Search for the cell housing the specified text and yield its [x, y] center coordinate. 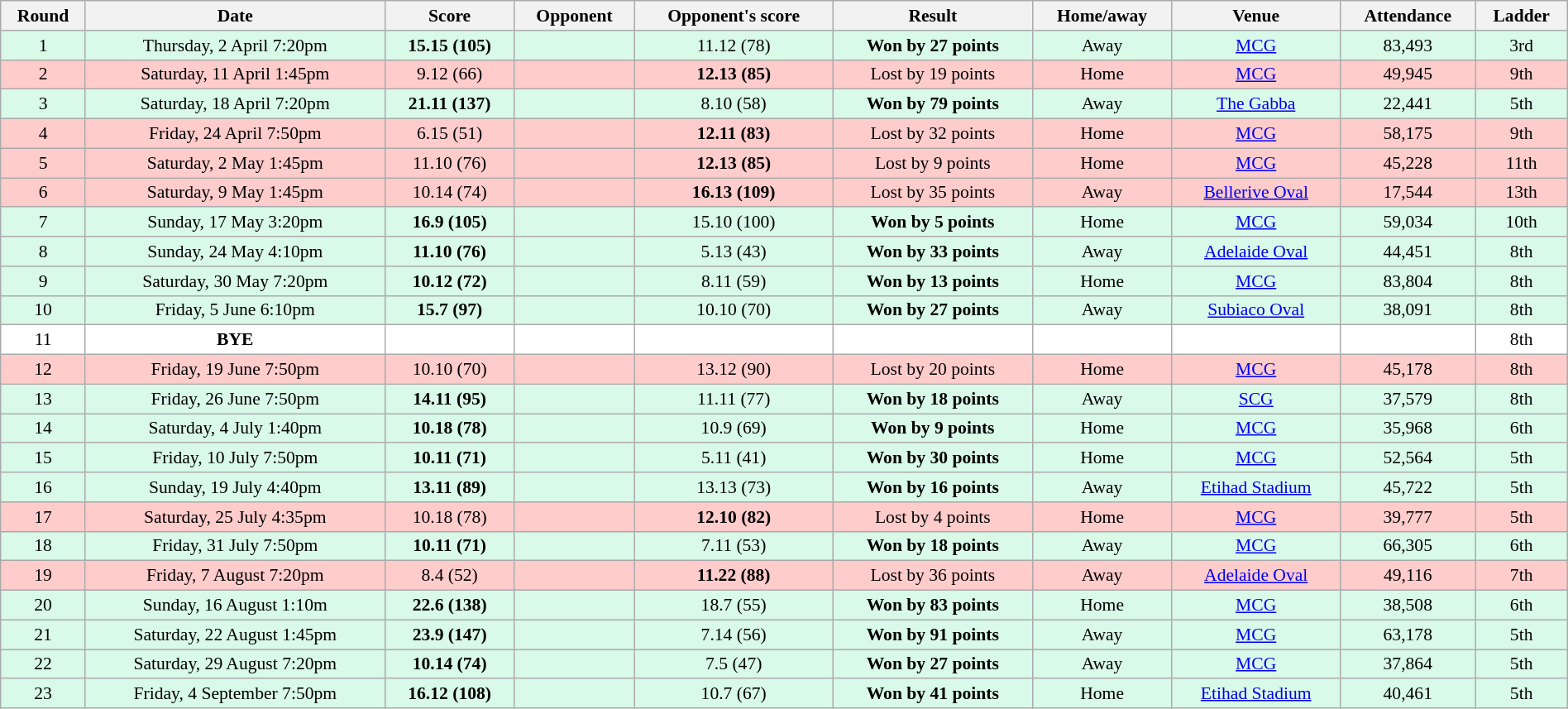
Won by 41 points [933, 694]
10.12 (72) [450, 281]
Saturday, 11 April 1:45pm [235, 74]
Saturday, 9 May 1:45pm [235, 193]
10.9 (69) [734, 429]
Won by 16 points [933, 487]
14 [43, 429]
11.22 (88) [734, 576]
52,564 [1408, 458]
Result [933, 16]
22,441 [1408, 104]
Saturday, 18 April 7:20pm [235, 104]
Friday, 26 June 7:50pm [235, 399]
Ladder [1522, 16]
18.7 (55) [734, 606]
20 [43, 606]
83,804 [1408, 281]
7.14 (56) [734, 635]
Saturday, 29 August 7:20pm [235, 664]
10 [43, 310]
39,777 [1408, 517]
Friday, 24 April 7:50pm [235, 134]
Won by 13 points [933, 281]
13 [43, 399]
Sunday, 17 May 3:20pm [235, 223]
Friday, 19 June 7:50pm [235, 370]
Won by 83 points [933, 606]
11.11 (77) [734, 399]
6.15 (51) [450, 134]
The Gabba [1255, 104]
Won by 91 points [933, 635]
8 [43, 252]
11 [43, 340]
45,178 [1408, 370]
35,968 [1408, 429]
38,508 [1408, 606]
Opponent [574, 16]
Lost by 35 points [933, 193]
37,579 [1408, 399]
49,116 [1408, 576]
Attendance [1408, 16]
17,544 [1408, 193]
3 [43, 104]
12.10 (82) [734, 517]
59,034 [1408, 223]
40,461 [1408, 694]
83,493 [1408, 46]
22.6 (138) [450, 606]
10.7 (67) [734, 694]
Saturday, 2 May 1:45pm [235, 163]
15.7 (97) [450, 310]
Saturday, 22 August 1:45pm [235, 635]
14.11 (95) [450, 399]
Lost by 20 points [933, 370]
3rd [1522, 46]
11th [1522, 163]
Bellerive Oval [1255, 193]
7.5 (47) [734, 664]
13th [1522, 193]
Won by 79 points [933, 104]
23 [43, 694]
Lost by 9 points [933, 163]
37,864 [1408, 664]
Sunday, 16 August 1:10m [235, 606]
49,945 [1408, 74]
17 [43, 517]
19 [43, 576]
66,305 [1408, 546]
16 [43, 487]
12.11 (83) [734, 134]
18 [43, 546]
Opponent's score [734, 16]
16.9 (105) [450, 223]
15.15 (105) [450, 46]
Friday, 31 July 7:50pm [235, 546]
SCG [1255, 399]
Friday, 4 September 7:50pm [235, 694]
Lost by 19 points [933, 74]
Lost by 32 points [933, 134]
13.13 (73) [734, 487]
21.11 (137) [450, 104]
2 [43, 74]
16.12 (108) [450, 694]
8.11 (59) [734, 281]
Home/away [1102, 16]
4 [43, 134]
Subiaco Oval [1255, 310]
45,722 [1408, 487]
Thursday, 2 April 7:20pm [235, 46]
Won by 9 points [933, 429]
Sunday, 19 July 4:40pm [235, 487]
Date [235, 16]
9.12 (66) [450, 74]
6 [43, 193]
Score [450, 16]
Saturday, 4 July 1:40pm [235, 429]
5.13 (43) [734, 252]
58,175 [1408, 134]
Friday, 7 August 7:20pm [235, 576]
Friday, 10 July 7:50pm [235, 458]
13.11 (89) [450, 487]
7th [1522, 576]
8.10 (58) [734, 104]
BYE [235, 340]
45,228 [1408, 163]
9 [43, 281]
23.9 (147) [450, 635]
12 [43, 370]
5.11 (41) [734, 458]
63,178 [1408, 635]
8.4 (52) [450, 576]
Won by 33 points [933, 252]
5 [43, 163]
1 [43, 46]
16.13 (109) [734, 193]
7 [43, 223]
15 [43, 458]
15.10 (100) [734, 223]
38,091 [1408, 310]
Lost by 36 points [933, 576]
Venue [1255, 16]
Sunday, 24 May 4:10pm [235, 252]
44,451 [1408, 252]
21 [43, 635]
Won by 5 points [933, 223]
Friday, 5 June 6:10pm [235, 310]
Saturday, 30 May 7:20pm [235, 281]
Round [43, 16]
Lost by 4 points [933, 517]
11.12 (78) [734, 46]
13.12 (90) [734, 370]
7.11 (53) [734, 546]
22 [43, 664]
Won by 30 points [933, 458]
Saturday, 25 July 4:35pm [235, 517]
10th [1522, 223]
